Locate the cell with the specified text and output its (X, Y) center coordinate. 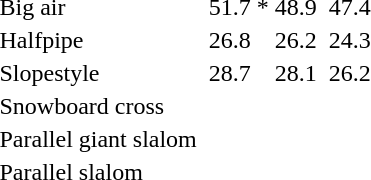
28.1 (296, 73)
26.8 (230, 40)
28.7 (230, 73)
26.2 (296, 40)
